Extract the [x, y] coordinate from the center of the cell holding the provided text.  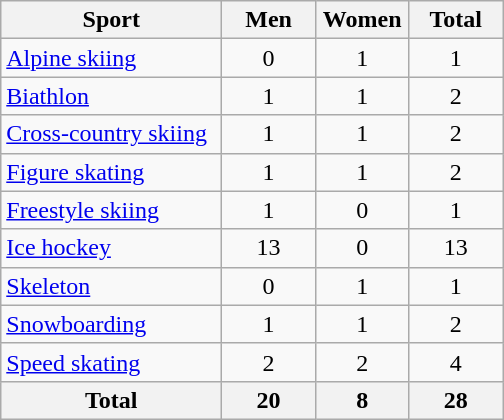
Women [362, 20]
Figure skating [112, 172]
Alpine skiing [112, 58]
Speed skating [112, 362]
Sport [112, 20]
Cross-country skiing [112, 134]
Ice hockey [112, 248]
28 [456, 400]
Freestyle skiing [112, 210]
Snowboarding [112, 324]
Skeleton [112, 286]
Men [269, 20]
8 [362, 400]
4 [456, 362]
20 [269, 400]
Biathlon [112, 96]
